Provide the [x, y] coordinate of the cell's center where the given text is located.  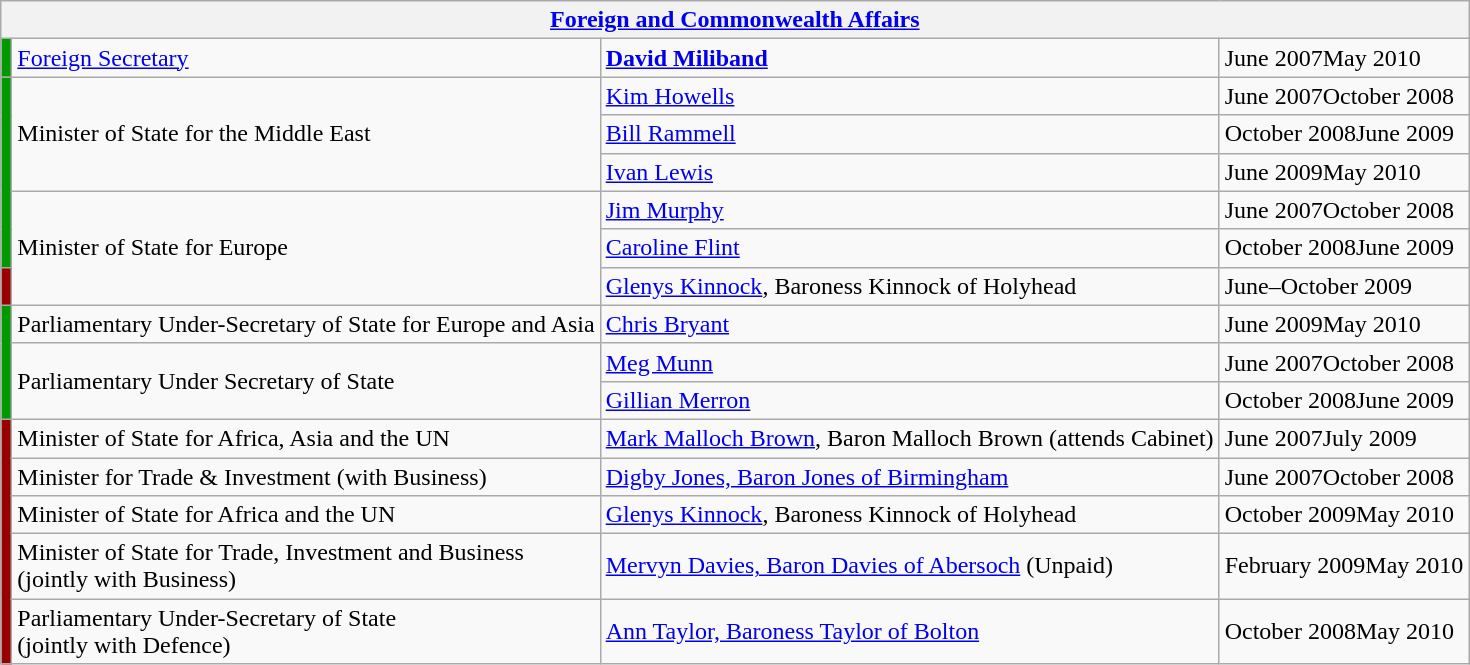
David Miliband [910, 58]
Digby Jones, Baron Jones of Birmingham [910, 477]
Minister for Trade & Investment (with Business) [306, 477]
Meg Munn [910, 362]
Mervyn Davies, Baron Davies of Abersoch (Unpaid) [910, 566]
Parliamentary Under-Secretary of State for Europe and Asia [306, 324]
Mark Malloch Brown, Baron Malloch Brown (attends Cabinet) [910, 438]
October 2009May 2010 [1344, 515]
Parliamentary Under-Secretary of State(jointly with Defence) [306, 632]
Minister of State for the Middle East [306, 134]
Gillian Merron [910, 400]
Minister of State for Trade, Investment and Business(jointly with Business) [306, 566]
Parliamentary Under Secretary of State [306, 381]
Kim Howells [910, 96]
June 2007May 2010 [1344, 58]
Minister of State for Africa and the UN [306, 515]
Ann Taylor, Baroness Taylor of Bolton [910, 632]
Jim Murphy [910, 210]
Minister of State for Europe [306, 248]
Ivan Lewis [910, 172]
June–October 2009 [1344, 286]
October 2008May 2010 [1344, 632]
Bill Rammell [910, 134]
Caroline Flint [910, 248]
Minister of State for Africa, Asia and the UN [306, 438]
Foreign and Commonwealth Affairs [735, 20]
Chris Bryant [910, 324]
June 2007July 2009 [1344, 438]
Foreign Secretary [306, 58]
February 2009May 2010 [1344, 566]
